Determine the (X, Y) coordinate at the center of the cell enclosing the given text.  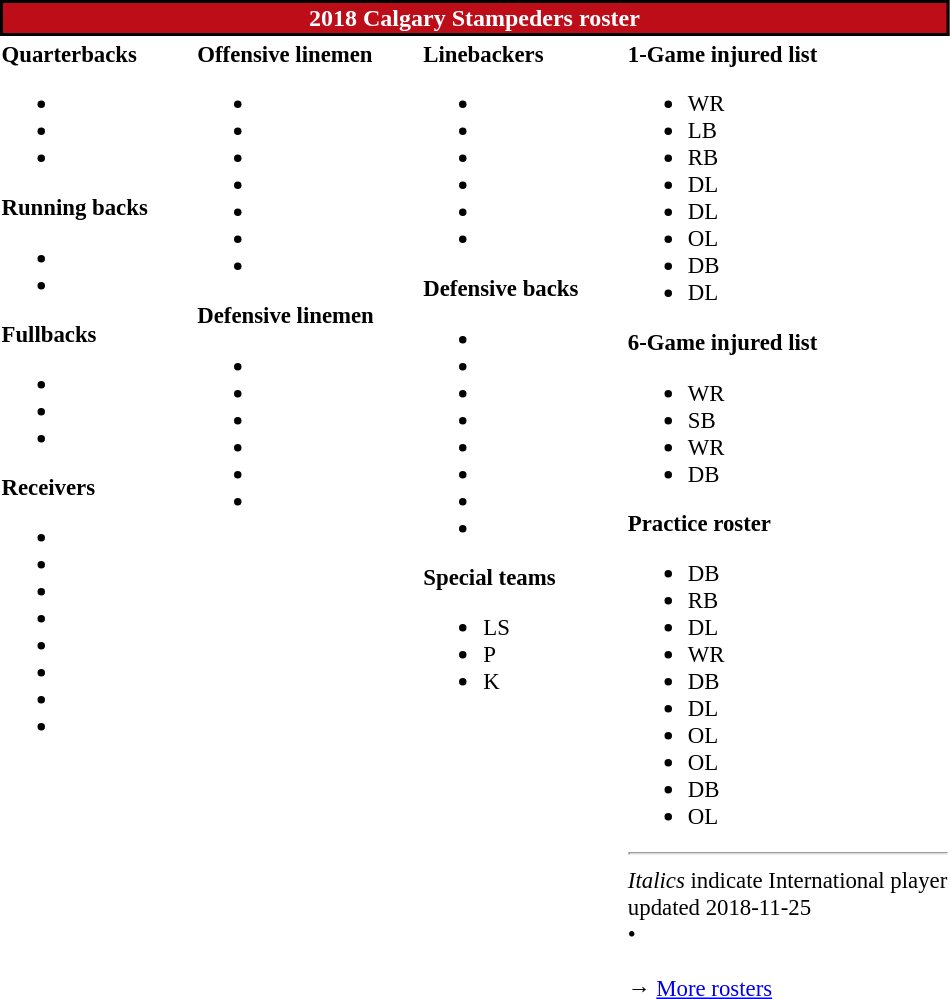
2018 Calgary Stampeders roster (474, 18)
